Return (X, Y) of the center of cell containing provided text 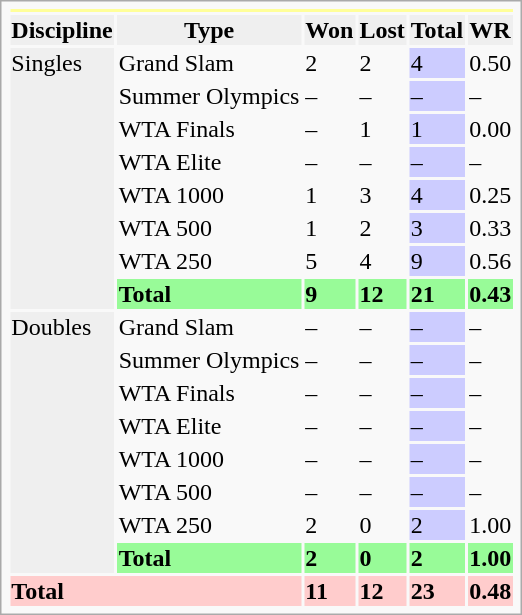
21 (436, 294)
Doubles (62, 442)
0.33 (490, 228)
5 (330, 261)
0.43 (490, 294)
Discipline (62, 30)
0.25 (490, 195)
0.50 (490, 63)
23 (436, 591)
0.56 (490, 261)
0.00 (490, 129)
Type (209, 30)
Lost (382, 30)
Won (330, 30)
11 (330, 591)
WR (490, 30)
Singles (62, 178)
0.48 (490, 591)
